Scan for the cell matching the given text and deliver its [x, y] coordinate at center. 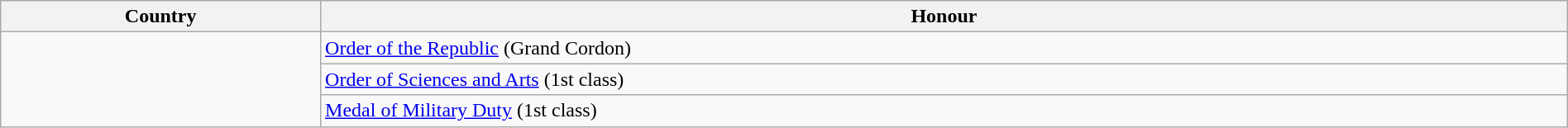
Order of Sciences and Arts (1st class) [944, 79]
Order of the Republic (Grand Cordon) [944, 48]
Honour [944, 17]
Medal of Military Duty (1st class) [944, 111]
Country [160, 17]
